Return the [x, y] coordinate for the center point of the cell that contains the specified text.  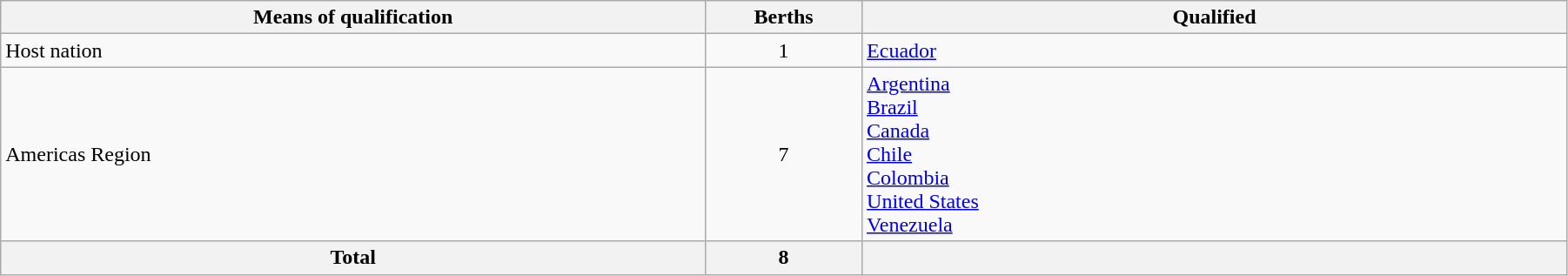
Ecuador [1215, 50]
7 [784, 154]
1 [784, 50]
Americas Region [353, 154]
Argentina Brazil Canada Chile Colombia United States Venezuela [1215, 154]
Total [353, 258]
Means of qualification [353, 17]
Qualified [1215, 17]
Host nation [353, 50]
Berths [784, 17]
8 [784, 258]
